Identify which cell holds the provided text, then report its (X, Y) central coordinate. 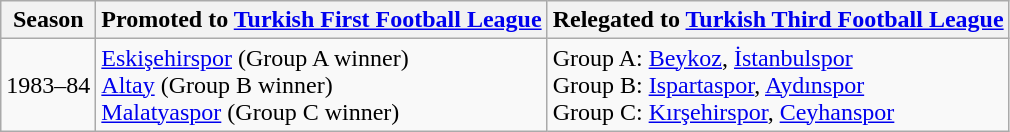
Group A: Beykoz, İstanbulsporGroup B: Ispartaspor, AydınsporGroup C: Kırşehirspor, Ceyhanspor (778, 85)
Eskişehirspor (Group A winner)Altay (Group B winner)Malatyaspor (Group C winner) (322, 85)
Relegated to Turkish Third Football League (778, 20)
Promoted to Turkish First Football League (322, 20)
1983–84 (48, 85)
Season (48, 20)
